Return the (x, y) coordinate for the center point of the cell that contains the specified text.  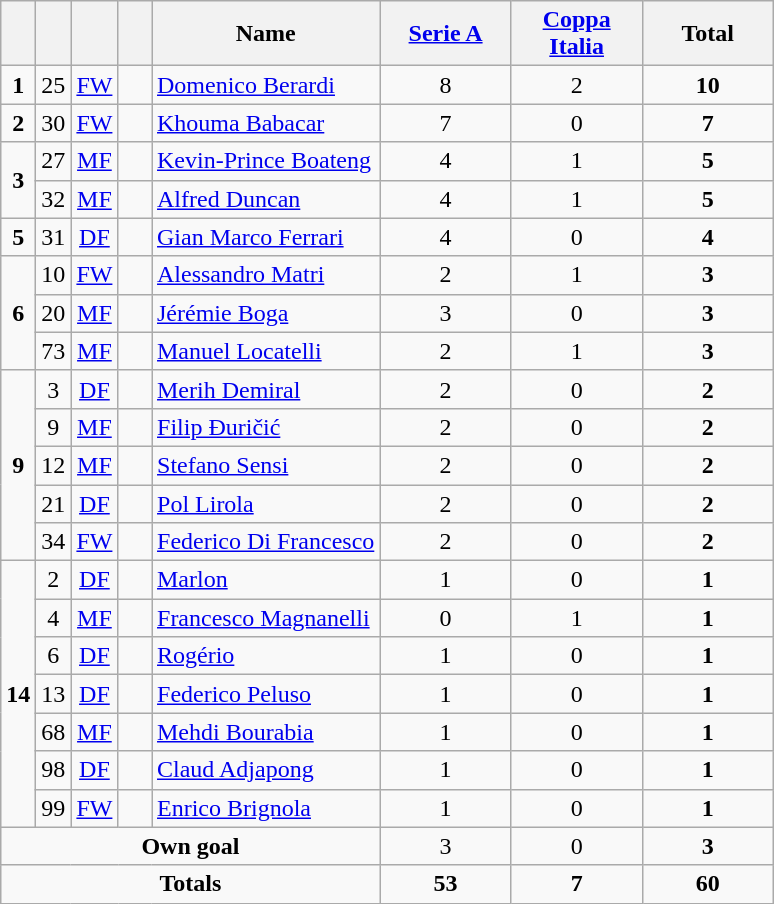
98 (54, 770)
Alessandro Matri (266, 275)
Federico Di Francesco (266, 542)
27 (54, 161)
Total (708, 34)
99 (54, 808)
Own goal (190, 846)
Jérémie Boga (266, 313)
Filip Đuričić (266, 427)
73 (54, 351)
31 (54, 237)
Kevin-Prince Boateng (266, 161)
Pol Lirola (266, 503)
12 (54, 465)
14 (18, 694)
Merih Demiral (266, 389)
32 (54, 199)
Coppa Italia (576, 34)
Name (266, 34)
13 (54, 694)
Claud Adjapong (266, 770)
Khouma Babacar (266, 123)
Gian Marco Ferrari (266, 237)
Federico Peluso (266, 694)
8 (446, 85)
20 (54, 313)
Manuel Locatelli (266, 351)
Marlon (266, 580)
30 (54, 123)
Enrico Brignola (266, 808)
21 (54, 503)
Domenico Berardi (266, 85)
60 (708, 884)
Alfred Duncan (266, 199)
25 (54, 85)
Mehdi Bourabia (266, 732)
Serie A (446, 34)
Rogério (266, 656)
34 (54, 542)
68 (54, 732)
Stefano Sensi (266, 465)
53 (446, 884)
Totals (190, 884)
Francesco Magnanelli (266, 618)
